Search for the cell housing the specified text and yield its [X, Y] center coordinate. 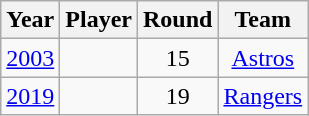
15 [178, 58]
Team [263, 20]
Round [178, 20]
Player [99, 20]
19 [178, 96]
2003 [30, 58]
Year [30, 20]
Astros [263, 58]
2019 [30, 96]
Rangers [263, 96]
